Determine the (X, Y) coordinate at the center of the cell enclosing the given text.  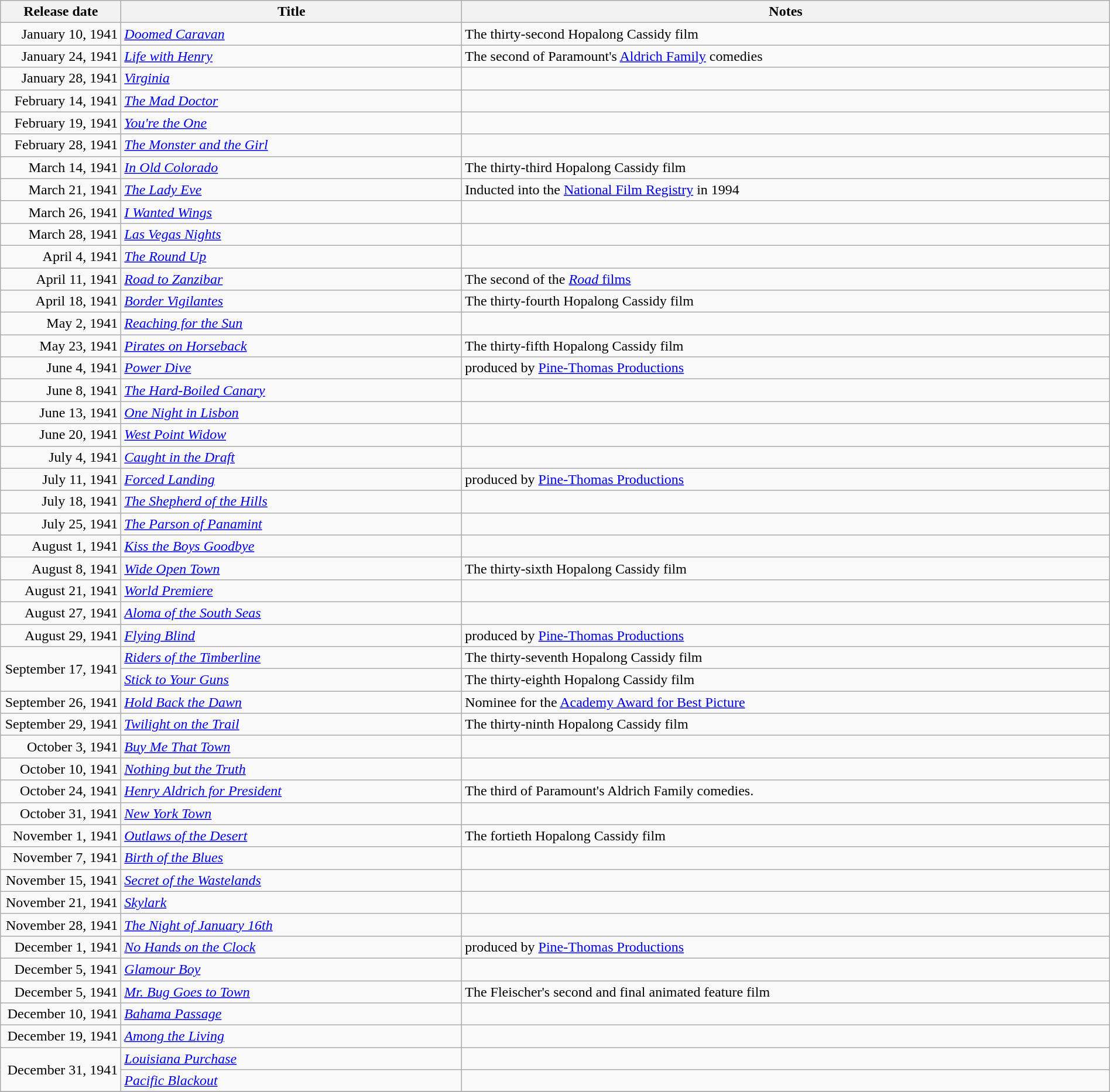
The second of Paramount's Aldrich Family comedies (786, 56)
The thirty-eighth Hopalong Cassidy film (786, 680)
June 20, 1941 (61, 435)
Doomed Caravan (292, 34)
The thirty-fifth Hopalong Cassidy film (786, 346)
The Lady Eve (292, 190)
The thirty-seventh Hopalong Cassidy film (786, 658)
The Fleischer's second and final animated feature film (786, 992)
January 10, 1941 (61, 34)
March 21, 1941 (61, 190)
The Night of January 16th (292, 925)
The third of Paramount's Aldrich Family comedies. (786, 791)
One Night in Lisbon (292, 413)
November 1, 1941 (61, 836)
Flying Blind (292, 635)
July 4, 1941 (61, 457)
The Hard-Boiled Canary (292, 390)
Pirates on Horseback (292, 346)
August 29, 1941 (61, 635)
November 28, 1941 (61, 925)
Outlaws of the Desert (292, 836)
New York Town (292, 813)
World Premiere (292, 590)
March 14, 1941 (61, 167)
December 19, 1941 (61, 1036)
August 8, 1941 (61, 568)
The Shepherd of the Hills (292, 502)
Skylark (292, 902)
Henry Aldrich for President (292, 791)
Las Vegas Nights (292, 234)
November 21, 1941 (61, 902)
August 21, 1941 (61, 590)
Nominee for the Academy Award for Best Picture (786, 702)
June 13, 1941 (61, 413)
The Monster and the Girl (292, 145)
December 31, 1941 (61, 1070)
Bahama Passage (292, 1014)
September 17, 1941 (61, 669)
Hold Back the Dawn (292, 702)
The Mad Doctor (292, 101)
No Hands on the Clock (292, 947)
The thirty-third Hopalong Cassidy film (786, 167)
Kiss the Boys Goodbye (292, 546)
October 3, 1941 (61, 747)
Pacific Blackout (292, 1081)
April 18, 1941 (61, 301)
Twilight on the Trail (292, 724)
Road to Zanzibar (292, 279)
May 2, 1941 (61, 324)
Glamour Boy (292, 969)
February 14, 1941 (61, 101)
Caught in the Draft (292, 457)
September 29, 1941 (61, 724)
Forced Landing (292, 479)
Power Dive (292, 368)
Nothing but the Truth (292, 769)
January 24, 1941 (61, 56)
Reaching for the Sun (292, 324)
September 26, 1941 (61, 702)
The Round Up (292, 256)
Notes (786, 12)
Virginia (292, 78)
In Old Colorado (292, 167)
Release date (61, 12)
Louisiana Purchase (292, 1059)
February 28, 1941 (61, 145)
December 10, 1941 (61, 1014)
August 27, 1941 (61, 613)
Among the Living (292, 1036)
Aloma of the South Seas (292, 613)
The fortieth Hopalong Cassidy film (786, 836)
April 4, 1941 (61, 256)
Buy Me That Town (292, 747)
Border Vigilantes (292, 301)
Title (292, 12)
July 25, 1941 (61, 524)
March 28, 1941 (61, 234)
Wide Open Town (292, 568)
March 26, 1941 (61, 212)
October 31, 1941 (61, 813)
The thirty-sixth Hopalong Cassidy film (786, 568)
I Wanted Wings (292, 212)
November 15, 1941 (61, 880)
The second of the Road films (786, 279)
November 7, 1941 (61, 858)
June 4, 1941 (61, 368)
Life with Henry (292, 56)
January 28, 1941 (61, 78)
West Point Widow (292, 435)
Stick to Your Guns (292, 680)
April 11, 1941 (61, 279)
The thirty-ninth Hopalong Cassidy film (786, 724)
July 18, 1941 (61, 502)
The thirty-second Hopalong Cassidy film (786, 34)
Riders of the Timberline (292, 658)
Birth of the Blues (292, 858)
December 1, 1941 (61, 947)
October 24, 1941 (61, 791)
June 8, 1941 (61, 390)
August 1, 1941 (61, 546)
The Parson of Panamint (292, 524)
May 23, 1941 (61, 346)
July 11, 1941 (61, 479)
Secret of the Wastelands (292, 880)
Inducted into the National Film Registry in 1994 (786, 190)
You're the One (292, 123)
Mr. Bug Goes to Town (292, 992)
The thirty-fourth Hopalong Cassidy film (786, 301)
October 10, 1941 (61, 769)
February 19, 1941 (61, 123)
